Capture the cell that displays the provided text and extract its (X, Y) central coordinate. 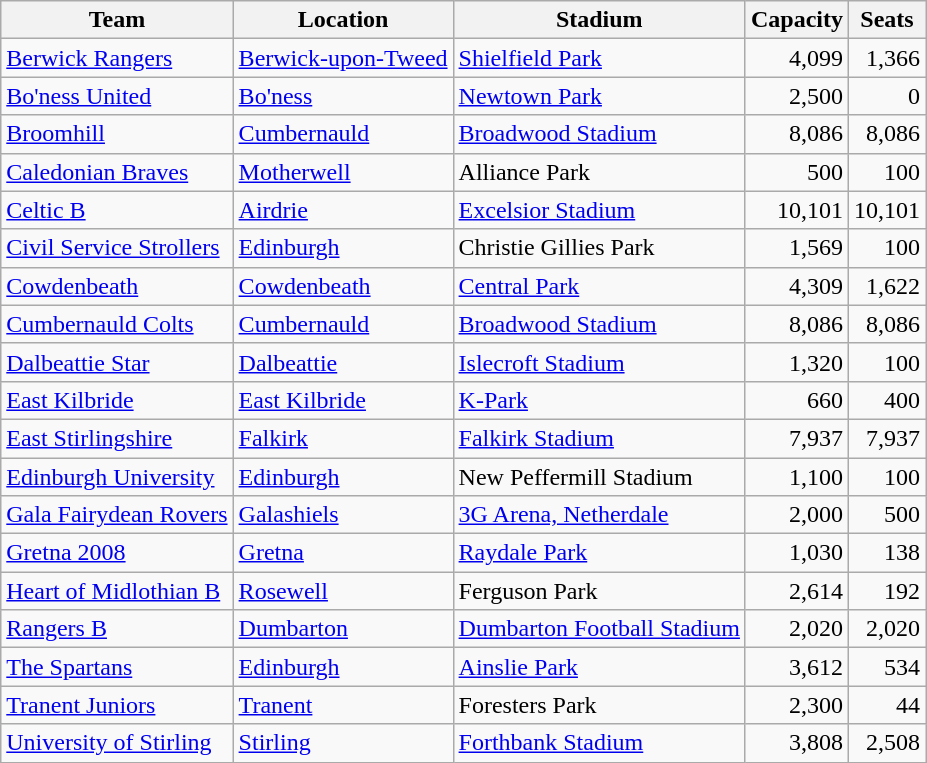
Shielfield Park (599, 58)
Celtic B (117, 210)
1,100 (796, 477)
Rangers B (117, 629)
2,300 (796, 705)
Christie Gillies Park (599, 248)
2,508 (888, 743)
1,030 (796, 553)
0 (888, 96)
Gala Fairydean Rovers (117, 515)
3,808 (796, 743)
Civil Service Strollers (117, 248)
Dumbarton (343, 629)
Foresters Park (599, 705)
Islecroft Stadium (599, 362)
1,622 (888, 286)
Galashiels (343, 515)
534 (888, 667)
138 (888, 553)
192 (888, 591)
Tranent Juniors (117, 705)
East Stirlingshire (117, 438)
Team (117, 20)
3G Arena, Netherdale (599, 515)
Caledonian Braves (117, 172)
Tranent (343, 705)
Rosewell (343, 591)
660 (796, 400)
Falkirk Stadium (599, 438)
2,500 (796, 96)
Location (343, 20)
Gretna (343, 553)
1,366 (888, 58)
Raydale Park (599, 553)
Airdrie (343, 210)
New Peffermill Stadium (599, 477)
2,000 (796, 515)
Gretna 2008 (117, 553)
Broomhill (117, 134)
Excelsior Stadium (599, 210)
Bo'ness United (117, 96)
4,309 (796, 286)
Falkirk (343, 438)
44 (888, 705)
Stadium (599, 20)
Stirling (343, 743)
Alliance Park (599, 172)
Cumbernauld Colts (117, 324)
Motherwell (343, 172)
400 (888, 400)
1,320 (796, 362)
Dalbeattie (343, 362)
Capacity (796, 20)
Ferguson Park (599, 591)
Dalbeattie Star (117, 362)
K-Park (599, 400)
The Spartans (117, 667)
1,569 (796, 248)
Ainslie Park (599, 667)
Forthbank Stadium (599, 743)
University of Stirling (117, 743)
Heart of Midlothian B (117, 591)
Berwick-upon-Tweed (343, 58)
Seats (888, 20)
Newtown Park (599, 96)
Dumbarton Football Stadium (599, 629)
Bo'ness (343, 96)
3,612 (796, 667)
2,614 (796, 591)
Berwick Rangers (117, 58)
4,099 (796, 58)
Central Park (599, 286)
Edinburgh University (117, 477)
